Identify which cell holds the provided text, then report its [x, y] central coordinate. 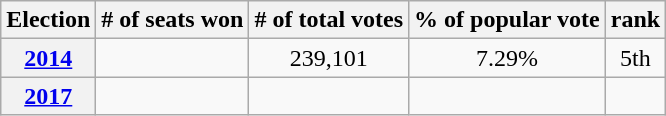
7.29% [508, 58]
rank [635, 20]
# of seats won [172, 20]
2017 [48, 96]
Election [48, 20]
5th [635, 58]
% of popular vote [508, 20]
2014 [48, 58]
# of total votes [329, 20]
239,101 [329, 58]
